Scan for the cell matching the given text and deliver its (X, Y) coordinate at center. 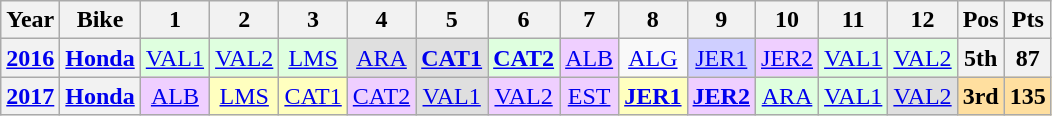
2 (244, 20)
3rd (980, 96)
4 (381, 20)
11 (854, 20)
6 (524, 20)
Year (30, 20)
135 (1028, 96)
9 (721, 20)
Pts (1028, 20)
EST (590, 96)
5 (452, 20)
Pos (980, 20)
ALG (653, 58)
1 (174, 20)
Bike (100, 20)
7 (590, 20)
2016 (30, 58)
2017 (30, 96)
5th (980, 58)
3 (313, 20)
8 (653, 20)
10 (786, 20)
87 (1028, 58)
12 (922, 20)
